Find where the given text appears and provide that cell's center as (x, y) coordinate. 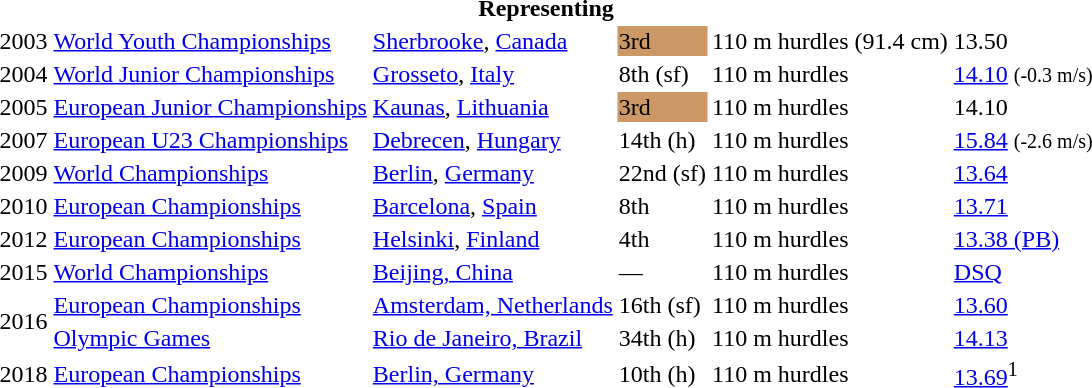
Helsinki, Finland (492, 239)
Debrecen, Hungary (492, 140)
European U23 Championships (210, 140)
16th (sf) (662, 305)
8th (662, 206)
World Junior Championships (210, 74)
22nd (sf) (662, 173)
World Youth Championships (210, 41)
110 m hurdles (91.4 cm) (830, 41)
4th (662, 239)
Rio de Janeiro, Brazil (492, 338)
Olympic Games (210, 338)
Beijing, China (492, 272)
Sherbrooke, Canada (492, 41)
Kaunas, Lithuania (492, 107)
Amsterdam, Netherlands (492, 305)
Barcelona, Spain (492, 206)
Berlin, Germany (492, 173)
14th (h) (662, 140)
European Junior Championships (210, 107)
34th (h) (662, 338)
— (662, 272)
Grosseto, Italy (492, 74)
8th (sf) (662, 74)
